Return the (X, Y) coordinate for the center point of the cell that contains the specified text.  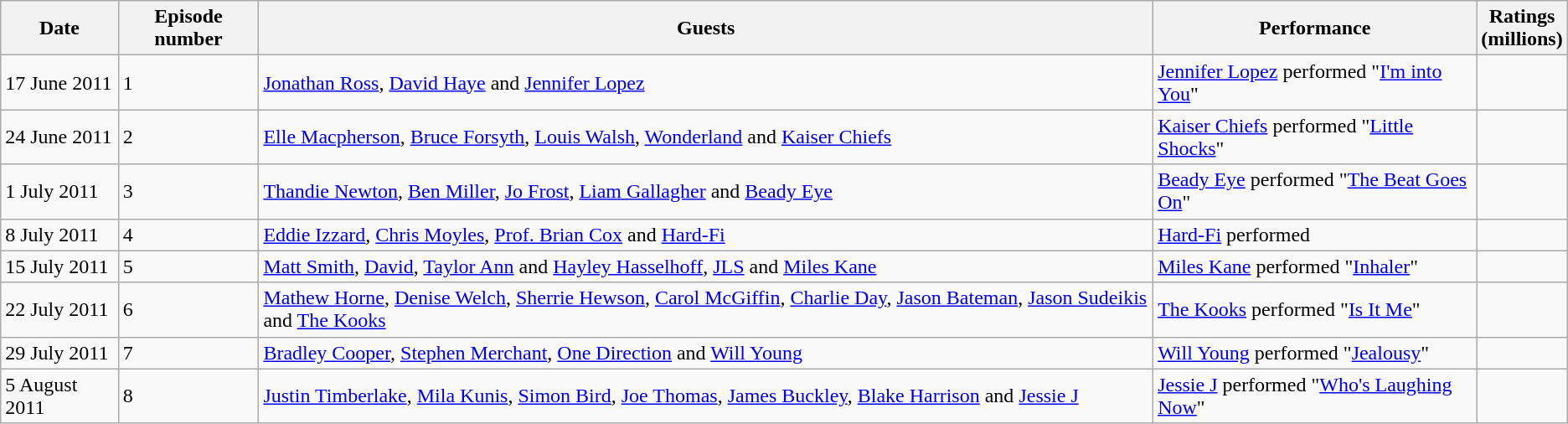
Will Young performed "Jealousy" (1315, 353)
Kaiser Chiefs performed "Little Shocks" (1315, 137)
Mathew Horne, Denise Welch, Sherrie Hewson, Carol McGiffin, Charlie Day, Jason Bateman, Jason Sudeikis and The Kooks (706, 310)
Justin Timberlake, Mila Kunis, Simon Bird, Joe Thomas, James Buckley, Blake Harrison and Jessie J (706, 396)
4 (188, 235)
Matt Smith, David, Taylor Ann and Hayley Hasselhoff, JLS and Miles Kane (706, 266)
17 June 2011 (59, 82)
8 July 2011 (59, 235)
Eddie Izzard, Chris Moyles, Prof. Brian Cox and Hard-Fi (706, 235)
6 (188, 310)
29 July 2011 (59, 353)
Episode number (188, 28)
3 (188, 191)
22 July 2011 (59, 310)
5 (188, 266)
Jonathan Ross, David Haye and Jennifer Lopez (706, 82)
1 July 2011 (59, 191)
Performance (1315, 28)
Thandie Newton, Ben Miller, Jo Frost, Liam Gallagher and Beady Eye (706, 191)
Ratings(millions) (1522, 28)
1 (188, 82)
15 July 2011 (59, 266)
Jessie J performed "Who's Laughing Now" (1315, 396)
Jennifer Lopez performed "I'm into You" (1315, 82)
24 June 2011 (59, 137)
Hard-Fi performed (1315, 235)
8 (188, 396)
Miles Kane performed "Inhaler" (1315, 266)
5 August 2011 (59, 396)
Date (59, 28)
Bradley Cooper, Stephen Merchant, One Direction and Will Young (706, 353)
Elle Macpherson, Bruce Forsyth, Louis Walsh, Wonderland and Kaiser Chiefs (706, 137)
The Kooks performed "Is It Me" (1315, 310)
2 (188, 137)
Guests (706, 28)
7 (188, 353)
Beady Eye performed "The Beat Goes On" (1315, 191)
